Pinpoint the cell where the given text exists, returning its [X, Y] midpoint coordinate. 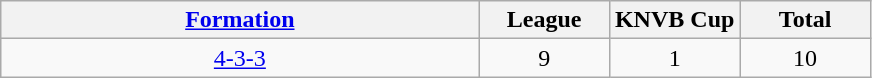
10 [805, 58]
9 [544, 58]
4-3-3 [240, 58]
League [544, 20]
1 [674, 58]
KNVB Cup [674, 20]
Formation [240, 20]
Total [805, 20]
